Provide the [x, y] coordinate of the cell's center where the given text is located.  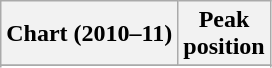
Peakposition [224, 34]
Chart (2010–11) [90, 34]
